From the cell containing the given text, extract its center point as [X, Y] coordinate. 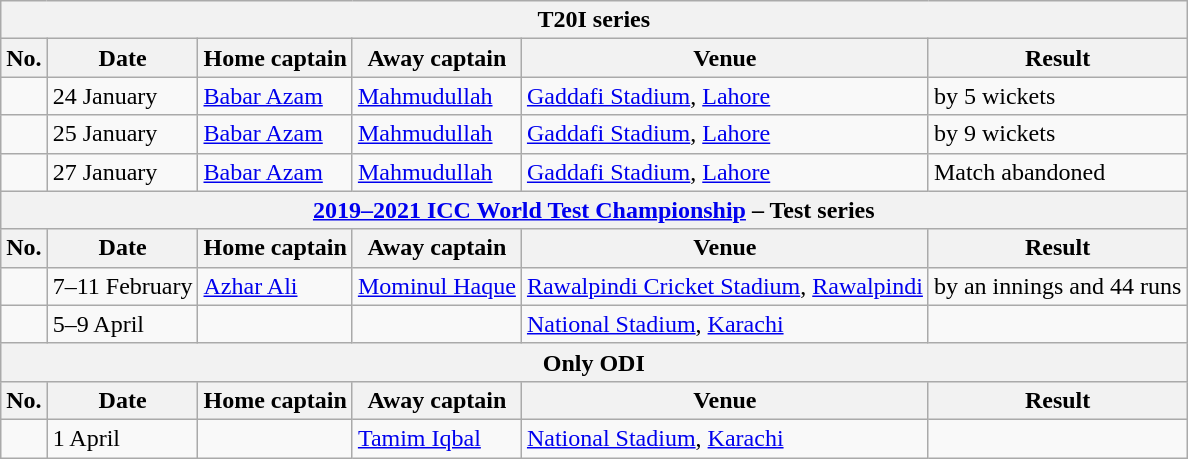
5–9 April [122, 324]
7–11 February [122, 286]
by an innings and 44 runs [1057, 286]
Mominul Haque [436, 286]
27 January [122, 172]
25 January [122, 134]
T20I series [594, 20]
1 April [122, 438]
by 5 wickets [1057, 96]
Rawalpindi Cricket Stadium, Rawalpindi [724, 286]
Only ODI [594, 362]
Match abandoned [1057, 172]
24 January [122, 96]
by 9 wickets [1057, 134]
Tamim Iqbal [436, 438]
Azhar Ali [275, 286]
2019–2021 ICC World Test Championship – Test series [594, 210]
